Output the (X, Y) coordinate of the center of the cell containing the given text.  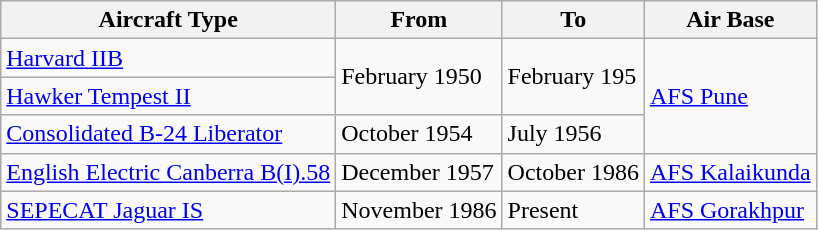
July 1956 (573, 134)
To (573, 20)
From (419, 20)
November 1986 (419, 210)
Present (573, 210)
AFS Gorakhpur (730, 210)
October 1954 (419, 134)
English Electric Canberra B(I).58 (168, 172)
February 195 (573, 77)
October 1986 (573, 172)
AFS Kalaikunda (730, 172)
Harvard IIB (168, 58)
Hawker Tempest II (168, 96)
February 1950 (419, 77)
SEPECAT Jaguar IS (168, 210)
Consolidated B-24 Liberator (168, 134)
Aircraft Type (168, 20)
December 1957 (419, 172)
Air Base (730, 20)
AFS Pune (730, 96)
